Provide the [X, Y] coordinate of the cell's center where the given text is located.  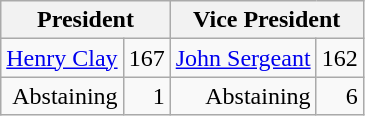
162 [340, 58]
President [86, 20]
Vice President [266, 20]
John Sergeant [243, 58]
1 [146, 96]
167 [146, 58]
Henry Clay [62, 58]
6 [340, 96]
